Locate the cell with the specified text and output its (X, Y) center coordinate. 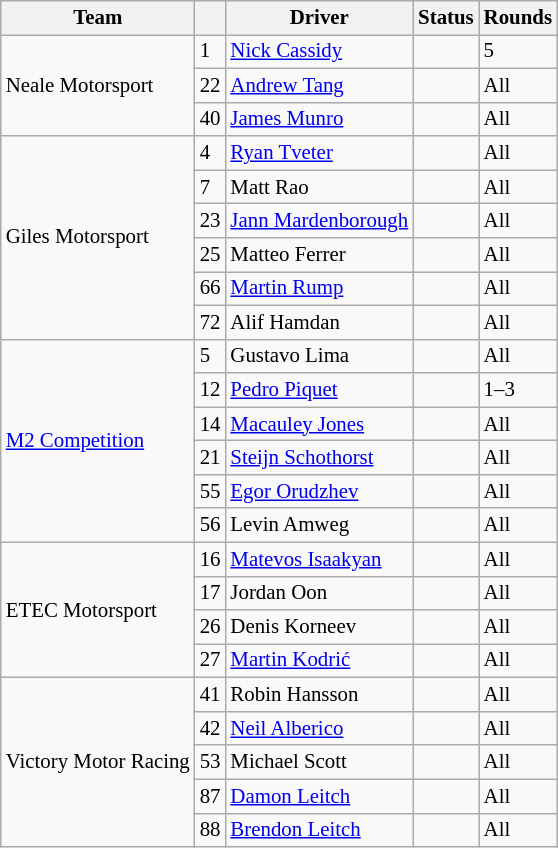
Status (446, 18)
Team (98, 18)
Giles Motorsport (98, 238)
7 (210, 187)
James Munro (319, 119)
Driver (319, 18)
4 (210, 153)
72 (210, 322)
Gustavo Lima (319, 356)
56 (210, 525)
1 (210, 51)
Jann Mardenborough (319, 221)
Ryan Tveter (319, 153)
87 (210, 796)
Alif Hamdan (319, 322)
14 (210, 424)
Andrew Tang (319, 85)
1–3 (518, 390)
ETEC Motorsport (98, 610)
Rounds (518, 18)
Michael Scott (319, 762)
Macauley Jones (319, 424)
Egor Orudzhev (319, 491)
Robin Hansson (319, 695)
40 (210, 119)
88 (210, 830)
Pedro Piquet (319, 390)
21 (210, 458)
Matevos Isaakyan (319, 559)
55 (210, 491)
53 (210, 762)
Neil Alberico (319, 728)
Matt Rao (319, 187)
41 (210, 695)
Damon Leitch (319, 796)
12 (210, 390)
Brendon Leitch (319, 830)
17 (210, 593)
Matteo Ferrer (319, 255)
22 (210, 85)
M2 Competition (98, 440)
Neale Motorsport (98, 85)
27 (210, 661)
Levin Amweg (319, 525)
26 (210, 627)
42 (210, 728)
Martin Rump (319, 288)
Denis Korneev (319, 627)
16 (210, 559)
Jordan Oon (319, 593)
Martin Kodrić (319, 661)
66 (210, 288)
23 (210, 221)
25 (210, 255)
Nick Cassidy (319, 51)
Steijn Schothorst (319, 458)
Victory Motor Racing (98, 762)
